Output the [x, y] coordinate of the center of the cell containing the given text.  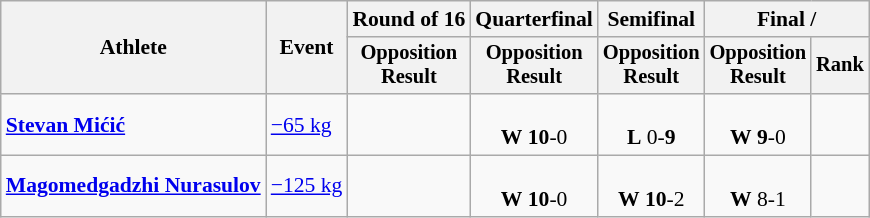
Magomedgadzhi Nurasulov [134, 186]
−125 kg [307, 186]
Round of 16 [408, 19]
Athlete [134, 48]
Semifinal [652, 19]
Quarterfinal [534, 19]
L 0-9 [652, 124]
W 8-1 [758, 186]
W 9-0 [758, 124]
Event [307, 48]
Final / [787, 19]
Rank [840, 66]
−65 kg [307, 124]
Stevan Mićić [134, 124]
W 10-2 [652, 186]
